Capture the cell that displays the provided text and extract its [X, Y] central coordinate. 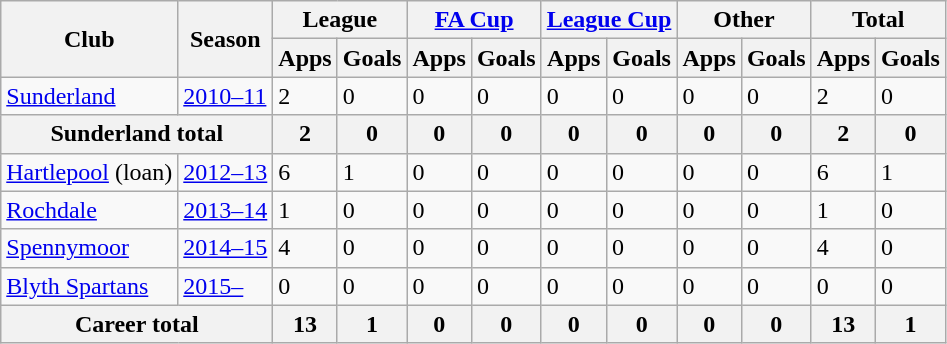
Total [878, 20]
Career total [137, 324]
Rochdale [90, 210]
League Cup [609, 20]
2014–15 [226, 248]
FA Cup [474, 20]
2015– [226, 286]
Sunderland [90, 96]
2012–13 [226, 172]
League [340, 20]
Club [90, 39]
Hartlepool (loan) [90, 172]
Spennymoor [90, 248]
Blyth Spartans [90, 286]
Other [744, 20]
Sunderland total [137, 134]
2010–11 [226, 96]
Season [226, 39]
2013–14 [226, 210]
